Detect which cell encompasses the target text, then output its (x, y) center coordinate. 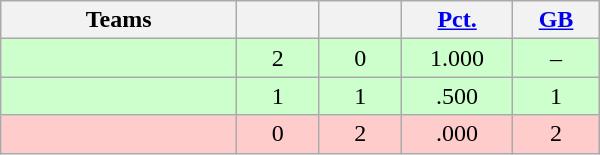
– (556, 58)
.000 (456, 134)
1.000 (456, 58)
Pct. (456, 20)
Teams (119, 20)
GB (556, 20)
.500 (456, 96)
